Identify which cell holds the provided text, then report its [X, Y] central coordinate. 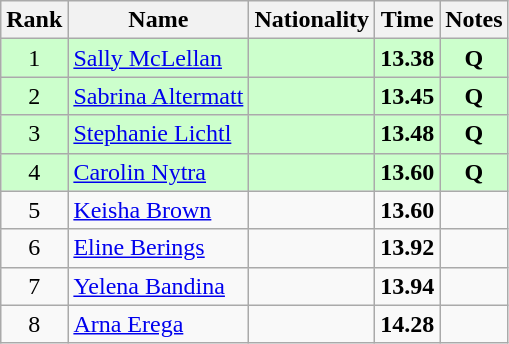
Sabrina Altermatt [158, 96]
Carolin Nytra [158, 172]
13.92 [408, 248]
14.28 [408, 324]
Rank [34, 20]
Arna Erega [158, 324]
Nationality [312, 20]
5 [34, 210]
13.94 [408, 286]
13.45 [408, 96]
Keisha Brown [158, 210]
Sally McLellan [158, 58]
Stephanie Lichtl [158, 134]
Eline Berings [158, 248]
6 [34, 248]
13.38 [408, 58]
13.48 [408, 134]
3 [34, 134]
Name [158, 20]
2 [34, 96]
Notes [474, 20]
8 [34, 324]
Time [408, 20]
4 [34, 172]
Yelena Bandina [158, 286]
1 [34, 58]
7 [34, 286]
